For the text-containing cell, return its midpoint in (X, Y) coordinate format. 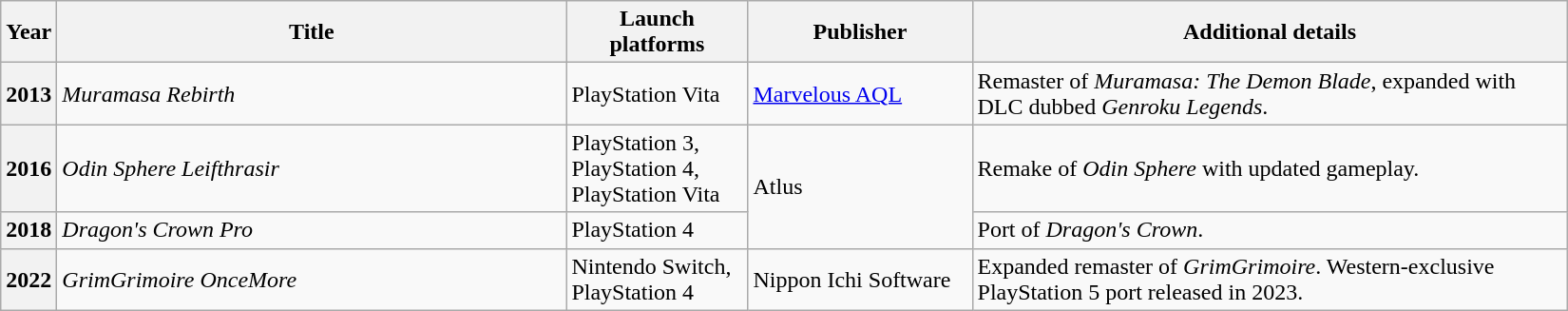
2018 (29, 230)
Atlus (860, 186)
2022 (29, 280)
Remake of Odin Sphere with updated gameplay. (1270, 168)
Muramasa Rebirth (312, 93)
Expanded remaster of GrimGrimoire. Western-exclusive PlayStation 5 port released in 2023. (1270, 280)
Remaster of Muramasa: The Demon Blade, expanded with DLC dubbed Genroku Legends. (1270, 93)
Nippon Ichi Software (860, 280)
Marvelous AQL (860, 93)
2016 (29, 168)
Additional details (1270, 32)
GrimGrimoire OnceMore (312, 280)
PlayStation Vita (658, 93)
Launch platforms (658, 32)
Dragon's Crown Pro (312, 230)
PlayStation 4 (658, 230)
Port of Dragon's Crown. (1270, 230)
PlayStation 3, PlayStation 4, PlayStation Vita (658, 168)
Year (29, 32)
Odin Sphere Leifthrasir (312, 168)
2013 (29, 93)
Publisher (860, 32)
Nintendo Switch, PlayStation 4 (658, 280)
Title (312, 32)
